Detect which cell encompasses the target text, then output its [x, y] center coordinate. 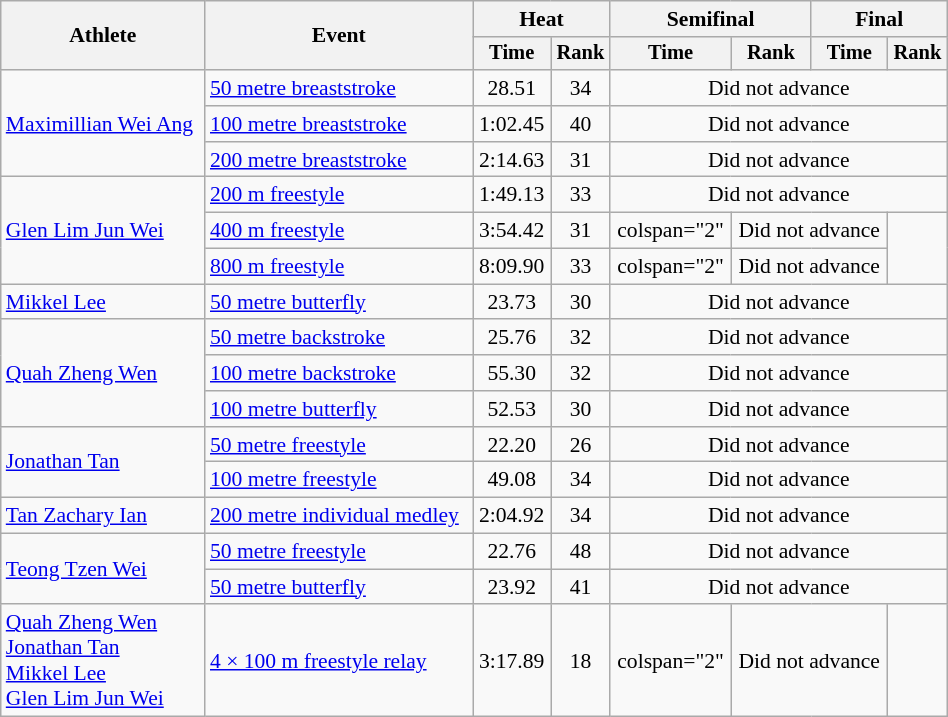
200 m freestyle [339, 195]
25.76 [512, 338]
55.30 [512, 373]
Quah Zheng Wen Jonathan TanMikkel Lee Glen Lim Jun Wei [103, 661]
52.53 [512, 409]
100 metre freestyle [339, 480]
Athlete [103, 36]
1:49.13 [512, 195]
Heat [542, 19]
28.51 [512, 88]
800 m freestyle [339, 267]
200 metre individual medley [339, 516]
50 metre breaststroke [339, 88]
Teong Tzen Wei [103, 570]
200 metre breaststroke [339, 160]
3:54.42 [512, 231]
100 metre backstroke [339, 373]
48 [581, 552]
8:09.90 [512, 267]
Tan Zachary Ian [103, 516]
41 [581, 587]
100 metre breaststroke [339, 124]
40 [581, 124]
400 m freestyle [339, 231]
26 [581, 445]
2:14.63 [512, 160]
100 metre butterfly [339, 409]
2:04.92 [512, 516]
49.08 [512, 480]
Semifinal [710, 19]
1:02.45 [512, 124]
22.76 [512, 552]
23.73 [512, 302]
Jonathan Tan [103, 462]
18 [581, 661]
3:17.89 [512, 661]
23.92 [512, 587]
Glen Lim Jun Wei [103, 230]
22.20 [512, 445]
Mikkel Lee [103, 302]
4 × 100 m freestyle relay [339, 661]
Final [879, 19]
Maximillian Wei Ang [103, 124]
Quah Zheng Wen [103, 374]
50 metre backstroke [339, 338]
Event [339, 36]
